Locate the cell with the specified text and output its (X, Y) center coordinate. 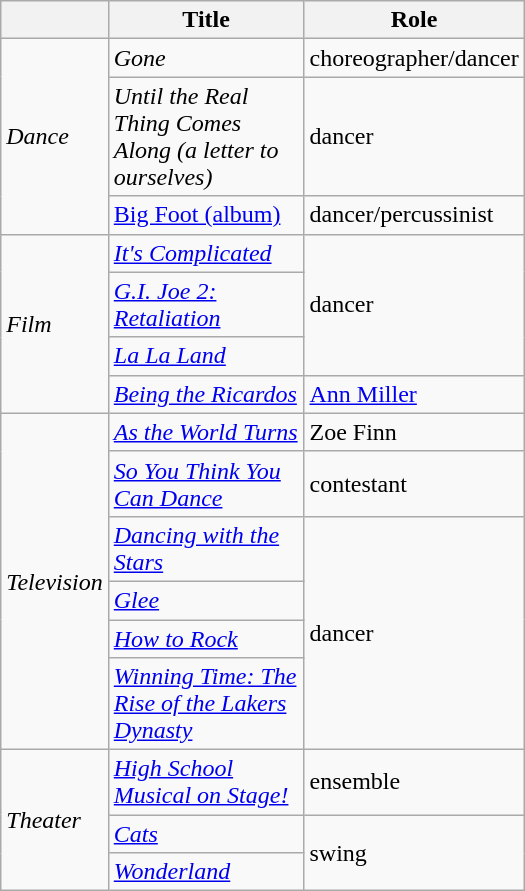
G.I. Joe 2: Retaliation (206, 304)
Until the Real Thing Comes Along (a letter to ourselves) (206, 136)
choreographer/dancer (414, 58)
ensemble (414, 782)
Being the Ricardos (206, 394)
Big Foot (album) (206, 215)
Film (55, 324)
swing (414, 853)
Dance (55, 136)
Winning Time: The Rise of the Lakers Dynasty (206, 704)
Television (55, 581)
La La Land (206, 356)
Wonderland (206, 872)
Role (414, 20)
Dancing with the Stars (206, 548)
Cats (206, 834)
contestant (414, 484)
Glee (206, 600)
Gone (206, 58)
dancer/percussinist (414, 215)
So You Think You Can Dance (206, 484)
Theater (55, 820)
Ann Miller (414, 394)
Title (206, 20)
Zoe Finn (414, 432)
As the World Turns (206, 432)
How to Rock (206, 639)
It's Complicated (206, 253)
High School Musical on Stage! (206, 782)
